Determine the [x, y] coordinate at the center of the cell enclosing the given text.  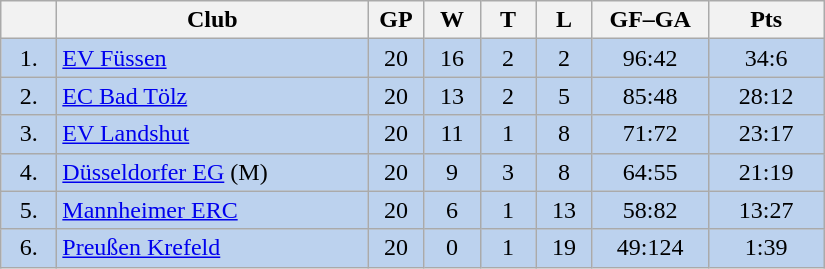
28:12 [766, 96]
3. [29, 134]
23:17 [766, 134]
W [452, 20]
4. [29, 172]
9 [452, 172]
EC Bad Tölz [212, 96]
L [564, 20]
58:82 [650, 210]
71:72 [650, 134]
1:39 [766, 248]
EV Füssen [212, 58]
T [508, 20]
Preußen Krefeld [212, 248]
Mannheimer ERC [212, 210]
5 [564, 96]
6. [29, 248]
1. [29, 58]
96:42 [650, 58]
2. [29, 96]
0 [452, 248]
Pts [766, 20]
85:48 [650, 96]
5. [29, 210]
34:6 [766, 58]
6 [452, 210]
16 [452, 58]
49:124 [650, 248]
13:27 [766, 210]
Club [212, 20]
GF–GA [650, 20]
11 [452, 134]
19 [564, 248]
21:19 [766, 172]
EV Landshut [212, 134]
Düsseldorfer EG (M) [212, 172]
64:55 [650, 172]
3 [508, 172]
GP [396, 20]
